Determine the [X, Y] coordinate at the center of the cell enclosing the given text.  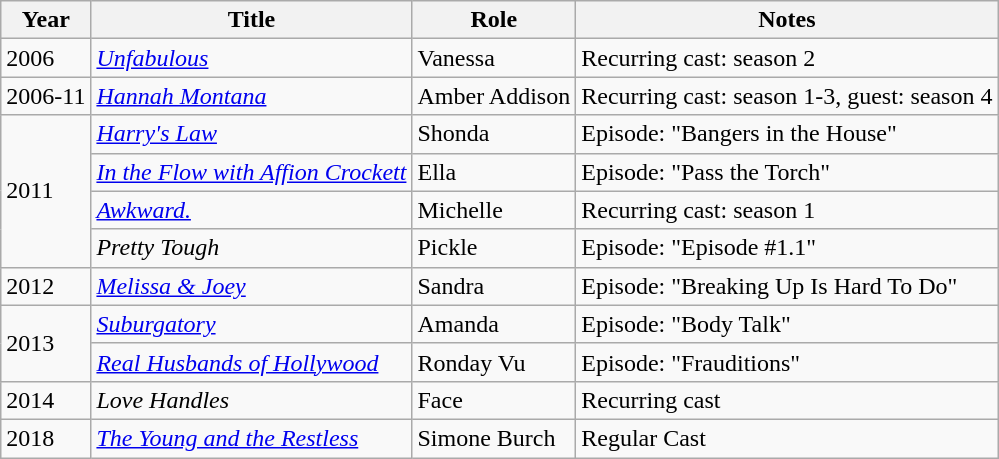
Episode: "Body Talk" [787, 324]
The Young and the Restless [252, 438]
2018 [46, 438]
Year [46, 20]
Hannah Montana [252, 96]
Regular Cast [787, 438]
Pretty Tough [252, 248]
Michelle [494, 210]
Pickle [494, 248]
Harry's Law [252, 134]
2006-11 [46, 96]
Real Husbands of Hollywood [252, 362]
Melissa & Joey [252, 286]
Face [494, 400]
Amber Addison [494, 96]
Shonda [494, 134]
Recurring cast: season 1-3, guest: season 4 [787, 96]
2013 [46, 343]
2014 [46, 400]
Role [494, 20]
Vanessa [494, 58]
Amanda [494, 324]
Episode: "Pass the Torch" [787, 172]
In the Flow with Affion Crockett [252, 172]
2012 [46, 286]
Simone Burch [494, 438]
Episode: "Frauditions" [787, 362]
Episode: "Bangers in the House" [787, 134]
Sandra [494, 286]
Recurring cast: season 2 [787, 58]
Recurring cast: season 1 [787, 210]
2006 [46, 58]
Recurring cast [787, 400]
Ronday Vu [494, 362]
Ella [494, 172]
Unfabulous [252, 58]
Episode: "Breaking Up Is Hard To Do" [787, 286]
Awkward. [252, 210]
Suburgatory [252, 324]
Notes [787, 20]
Title [252, 20]
Episode: "Episode #1.1" [787, 248]
Love Handles [252, 400]
2011 [46, 191]
